Search for the cell housing the specified text and yield its [X, Y] center coordinate. 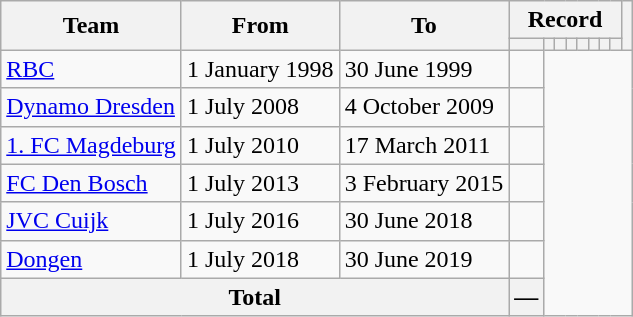
Team [92, 26]
RBC [92, 69]
From [260, 26]
1 July 2008 [260, 107]
Dynamo Dresden [92, 107]
FC Den Bosch [92, 183]
1 July 2010 [260, 145]
30 June 2019 [424, 259]
1. FC Magdeburg [92, 145]
30 June 1999 [424, 69]
3 February 2015 [424, 183]
To [424, 26]
30 June 2018 [424, 221]
Record [565, 20]
17 March 2011 [424, 145]
1 July 2018 [260, 259]
Dongen [92, 259]
— [526, 297]
4 October 2009 [424, 107]
1 January 1998 [260, 69]
JVC Cuijk [92, 221]
1 July 2016 [260, 221]
Total [255, 297]
1 July 2013 [260, 183]
